Detect which cell encompasses the target text, then output its [x, y] center coordinate. 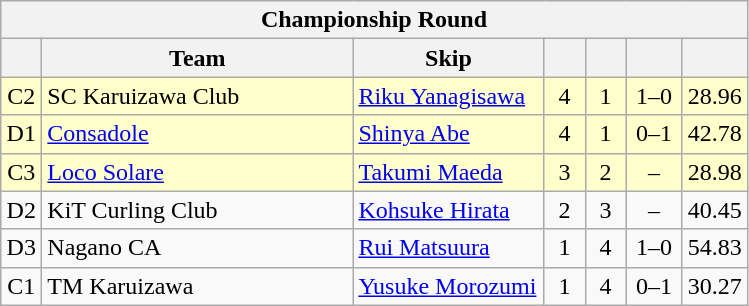
Championship Round [374, 20]
C2 [22, 96]
30.27 [714, 286]
42.78 [714, 134]
C3 [22, 172]
Shinya Abe [448, 134]
Skip [448, 58]
Loco Solare [198, 172]
Nagano CA [198, 248]
Consadole [198, 134]
Yusuke Morozumi [448, 286]
40.45 [714, 210]
Riku Yanagisawa [448, 96]
TM Karuizawa [198, 286]
KiT Curling Club [198, 210]
Rui Matsuura [448, 248]
Takumi Maeda [448, 172]
D3 [22, 248]
D2 [22, 210]
28.98 [714, 172]
SC Karuizawa Club [198, 96]
C1 [22, 286]
54.83 [714, 248]
Kohsuke Hirata [448, 210]
28.96 [714, 96]
Team [198, 58]
D1 [22, 134]
